Output the (X, Y) coordinate of the center of the cell containing the given text.  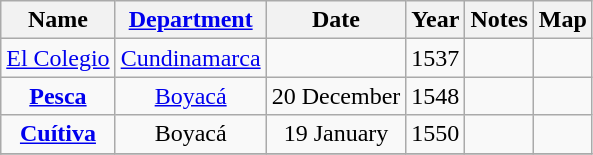
1548 (436, 96)
Year (436, 20)
Notes (499, 20)
19 January (336, 134)
1550 (436, 134)
Name (58, 20)
Map (562, 20)
20 December (336, 96)
Cundinamarca (190, 58)
1537 (436, 58)
Department (190, 20)
El Colegio (58, 58)
Pesca (58, 96)
Cuítiva (58, 134)
Date (336, 20)
